Detect which cell encompasses the target text, then output its (x, y) center coordinate. 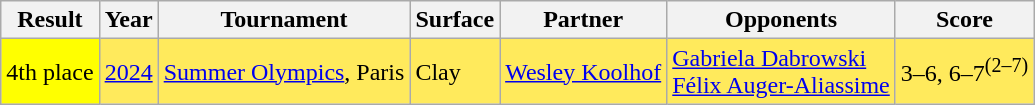
Gabriela Dabrowski Félix Auger-Aliassime (782, 72)
Surface (455, 20)
Summer Olympics, Paris (284, 72)
Partner (584, 20)
4th place (50, 72)
Opponents (782, 20)
Clay (455, 72)
Wesley Koolhof (584, 72)
Score (964, 20)
2024 (128, 72)
Tournament (284, 20)
Year (128, 20)
3–6, 6–7(2–7) (964, 72)
Result (50, 20)
